Provide the (X, Y) coordinate of the cell's center where the given text is located.  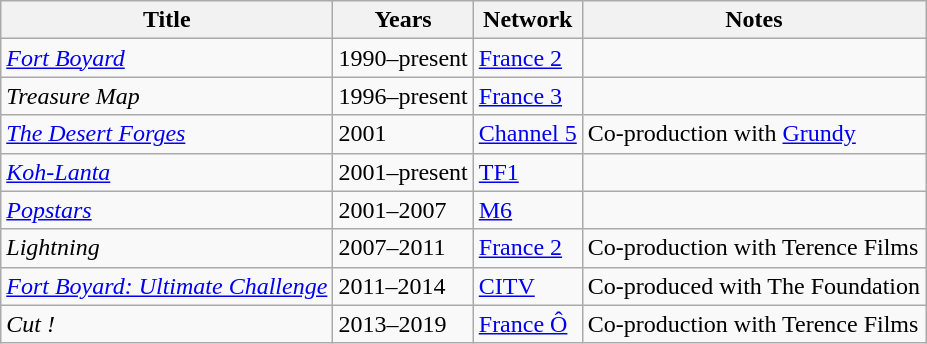
Years (403, 20)
2001–2007 (403, 210)
Fort Boyard (167, 58)
M6 (528, 210)
Treasure Map (167, 96)
2011–2014 (403, 286)
Lightning (167, 248)
1990–present (403, 58)
2001–present (403, 172)
France Ô (528, 324)
The Desert Forges (167, 134)
CITV (528, 286)
Cut ! (167, 324)
2001 (403, 134)
Fort Boyard: Ultimate Challenge (167, 286)
2007–2011 (403, 248)
Koh-Lanta (167, 172)
TF1 (528, 172)
Co-produced with The Foundation (754, 286)
Co-production with Grundy (754, 134)
2013–2019 (403, 324)
Popstars (167, 210)
Title (167, 20)
Notes (754, 20)
Channel 5 (528, 134)
1996–present (403, 96)
France 3 (528, 96)
Network (528, 20)
